Provide the (X, Y) coordinate of the cell's center where the given text is located.  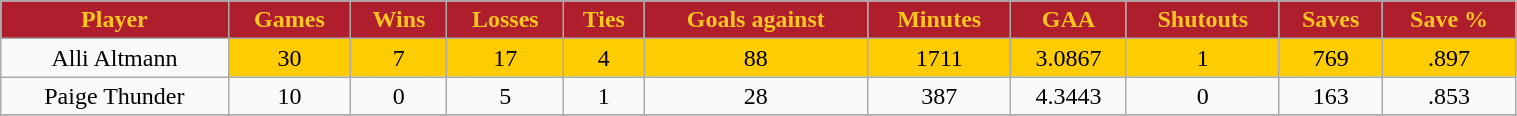
Wins (399, 20)
Saves (1330, 20)
7 (399, 58)
Paige Thunder (114, 96)
4.3443 (1069, 96)
30 (290, 58)
Goals against (756, 20)
769 (1330, 58)
.897 (1449, 58)
17 (506, 58)
10 (290, 96)
Save % (1449, 20)
Player (114, 20)
88 (756, 58)
Alli Altmann (114, 58)
3.0867 (1069, 58)
Games (290, 20)
Shutouts (1202, 20)
387 (940, 96)
163 (1330, 96)
Minutes (940, 20)
28 (756, 96)
GAA (1069, 20)
1711 (940, 58)
4 (604, 58)
5 (506, 96)
Ties (604, 20)
Losses (506, 20)
.853 (1449, 96)
